Pinpoint the cell where the given text exists, returning its (x, y) midpoint coordinate. 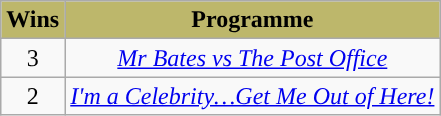
Programme (252, 20)
2 (33, 96)
Mr Bates vs The Post Office (252, 58)
I'm a Celebrity…Get Me Out of Here! (252, 96)
Wins (33, 20)
3 (33, 58)
